Search for the cell housing the specified text and yield its (X, Y) center coordinate. 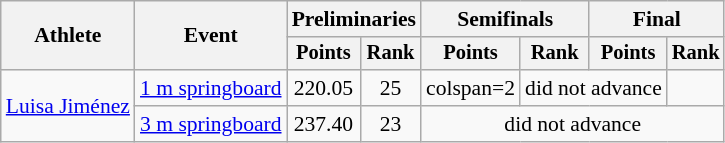
Preliminaries (354, 19)
Event (211, 36)
colspan=2 (470, 88)
Athlete (68, 36)
237.40 (324, 124)
Luisa Jiménez (68, 106)
23 (390, 124)
1 m springboard (211, 88)
Semifinals (505, 19)
3 m springboard (211, 124)
25 (390, 88)
Final (656, 19)
220.05 (324, 88)
